Return the (x, y) coordinate for the center point of the cell that contains the specified text.  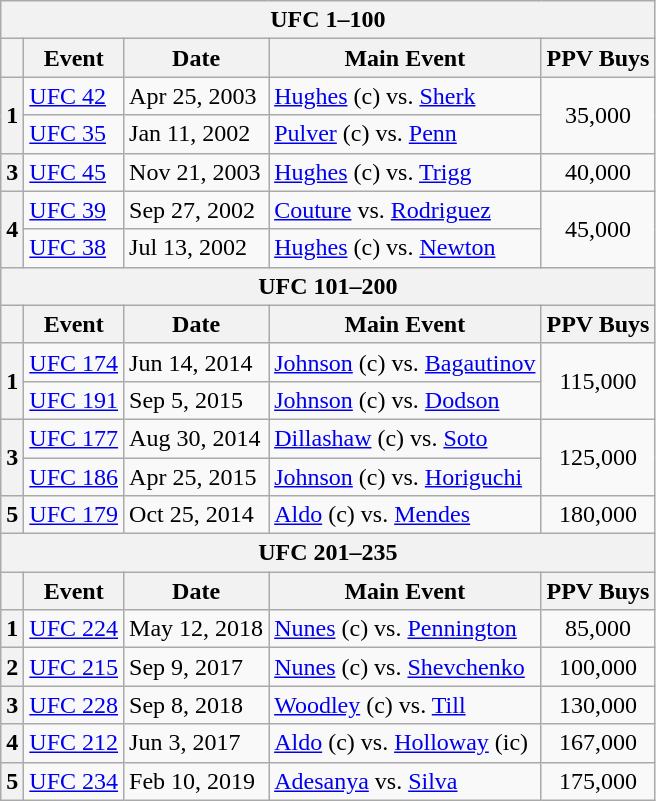
UFC 186 (74, 477)
Nov 21, 2003 (196, 172)
Apr 25, 2015 (196, 477)
Johnson (c) vs. Bagautinov (405, 362)
125,000 (598, 457)
Oct 25, 2014 (196, 515)
Couture vs. Rodriguez (405, 210)
167,000 (598, 743)
Sep 27, 2002 (196, 210)
130,000 (598, 705)
Johnson (c) vs. Dodson (405, 400)
35,000 (598, 115)
85,000 (598, 629)
May 12, 2018 (196, 629)
Sep 9, 2017 (196, 667)
Nunes (c) vs. Pennington (405, 629)
UFC 101–200 (328, 286)
Woodley (c) vs. Till (405, 705)
UFC 1–100 (328, 20)
115,000 (598, 381)
100,000 (598, 667)
UFC 228 (74, 705)
UFC 39 (74, 210)
Apr 25, 2003 (196, 96)
UFC 174 (74, 362)
Aldo (c) vs. Holloway (ic) (405, 743)
Adesanya vs. Silva (405, 781)
Jun 3, 2017 (196, 743)
45,000 (598, 229)
UFC 38 (74, 248)
Hughes (c) vs. Newton (405, 248)
40,000 (598, 172)
Jan 11, 2002 (196, 134)
Hughes (c) vs. Trigg (405, 172)
Sep 8, 2018 (196, 705)
UFC 191 (74, 400)
UFC 215 (74, 667)
175,000 (598, 781)
Sep 5, 2015 (196, 400)
UFC 177 (74, 438)
Feb 10, 2019 (196, 781)
UFC 179 (74, 515)
Nunes (c) vs. Shevchenko (405, 667)
UFC 212 (74, 743)
2 (12, 667)
Johnson (c) vs. Horiguchi (405, 477)
UFC 234 (74, 781)
Pulver (c) vs. Penn (405, 134)
UFC 201–235 (328, 553)
Jun 14, 2014 (196, 362)
Hughes (c) vs. Sherk (405, 96)
Aug 30, 2014 (196, 438)
UFC 42 (74, 96)
Jul 13, 2002 (196, 248)
UFC 45 (74, 172)
Dillashaw (c) vs. Soto (405, 438)
180,000 (598, 515)
Aldo (c) vs. Mendes (405, 515)
UFC 224 (74, 629)
UFC 35 (74, 134)
